For the text-containing cell, return its midpoint in (X, Y) coordinate format. 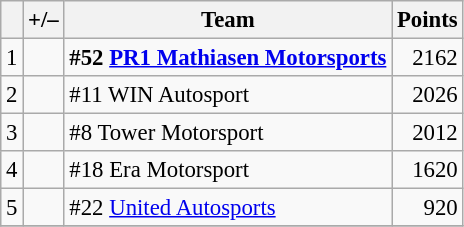
#22 United Autosports (228, 208)
#8 Tower Motorsport (228, 133)
4 (12, 170)
2026 (428, 95)
5 (12, 208)
2 (12, 95)
1620 (428, 170)
2162 (428, 58)
+/– (44, 20)
Team (228, 20)
3 (12, 133)
#52 PR1 Mathiasen Motorsports (228, 58)
Points (428, 20)
#11 WIN Autosport (228, 95)
920 (428, 208)
1 (12, 58)
#18 Era Motorsport (228, 170)
2012 (428, 133)
